Capture the cell that displays the provided text and extract its [x, y] central coordinate. 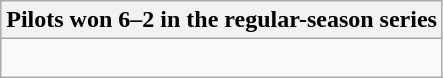
Pilots won 6–2 in the regular-season series [222, 20]
